Determine the [x, y] coordinate at the center of the cell enclosing the given text.  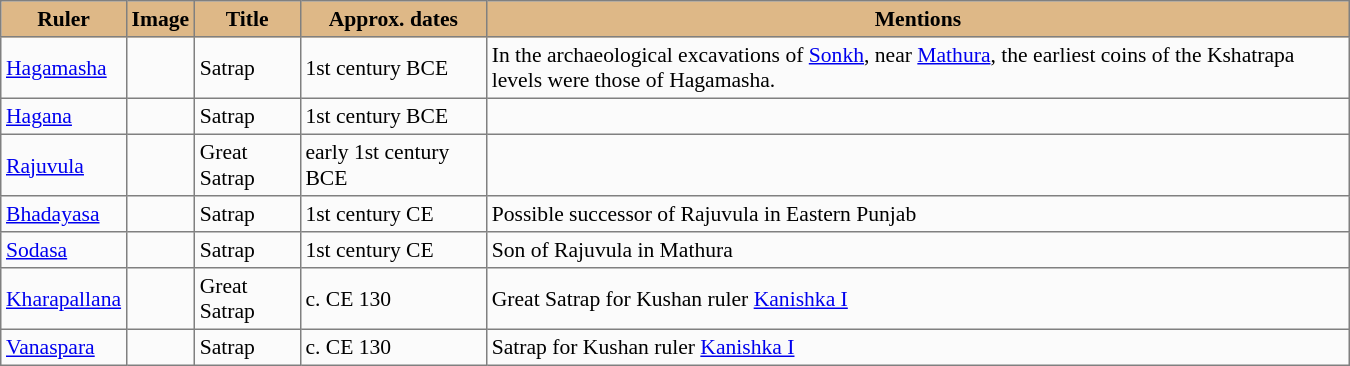
Hagamasha [64, 68]
early 1st century BCE [393, 165]
Great Satrap for Kushan ruler Kanishka I [918, 299]
Vanaspara [64, 347]
Satrap for Kushan ruler Kanishka I [918, 347]
Rajuvula [64, 165]
Ruler [64, 19]
Bhadayasa [64, 214]
In the archaeological excavations of Sonkh, near Mathura, the earliest coins of the Kshatrapa levels were those of Hagamasha. [918, 68]
Possible successor of Rajuvula in Eastern Punjab [918, 214]
Title [247, 19]
Image [160, 19]
Kharapallana [64, 299]
Son of Rajuvula in Mathura [918, 250]
Sodasa [64, 250]
Approx. dates [393, 19]
Hagana [64, 116]
Mentions [918, 19]
